Scan for the cell matching the given text and deliver its [X, Y] coordinate at center. 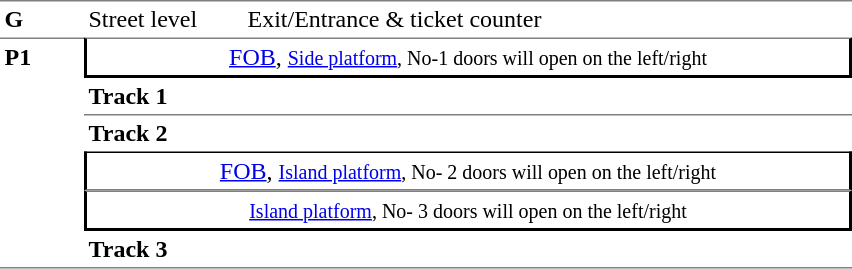
Track 1 [164, 97]
FOB, Side platform, No-1 doors will open on the left/right [468, 58]
FOB, Island platform, No- 2 doors will open on the left/right [468, 172]
Island platform, No- 3 doors will open on the left/right [468, 210]
G [42, 19]
Street level [164, 19]
Track 3 [164, 250]
Track 2 [164, 134]
P1 [42, 154]
Exit/Entrance & ticket counter [548, 19]
